Extract the [x, y] coordinate from the center of the cell holding the provided text.  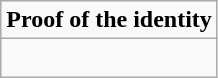
Proof of the identity [110, 20]
